Pinpoint the cell where the given text exists, returning its (x, y) midpoint coordinate. 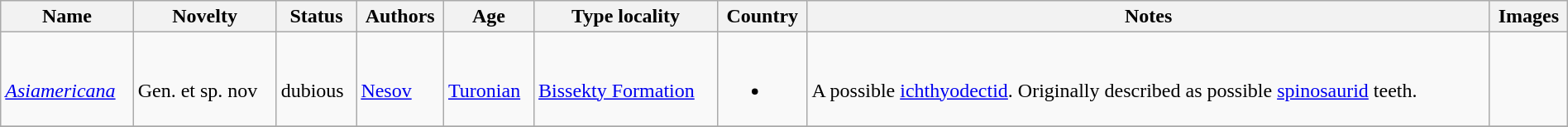
Status (316, 17)
Country (762, 17)
Notes (1148, 17)
Nesov (400, 80)
Name (67, 17)
Turonian (488, 80)
Authors (400, 17)
Bissekty Formation (626, 80)
Asiamericana (67, 80)
Novelty (205, 17)
Gen. et sp. nov (205, 80)
Type locality (626, 17)
Images (1528, 17)
dubious (316, 80)
Age (488, 17)
A possible ichthyodectid. Originally described as possible spinosaurid teeth. (1148, 80)
